Provide the [X, Y] coordinate of the cell's center where the given text is located.  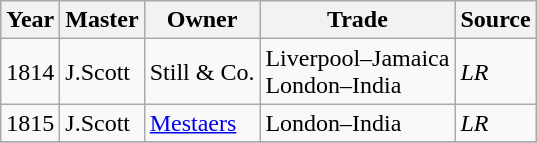
Year [30, 20]
Mestaers [202, 123]
London–India [358, 123]
Trade [358, 20]
Liverpool–JamaicaLondon–India [358, 72]
Source [496, 20]
1814 [30, 72]
Master [102, 20]
Still & Co. [202, 72]
1815 [30, 123]
Owner [202, 20]
